Return the (X, Y) coordinate for the center point of the cell that contains the specified text.  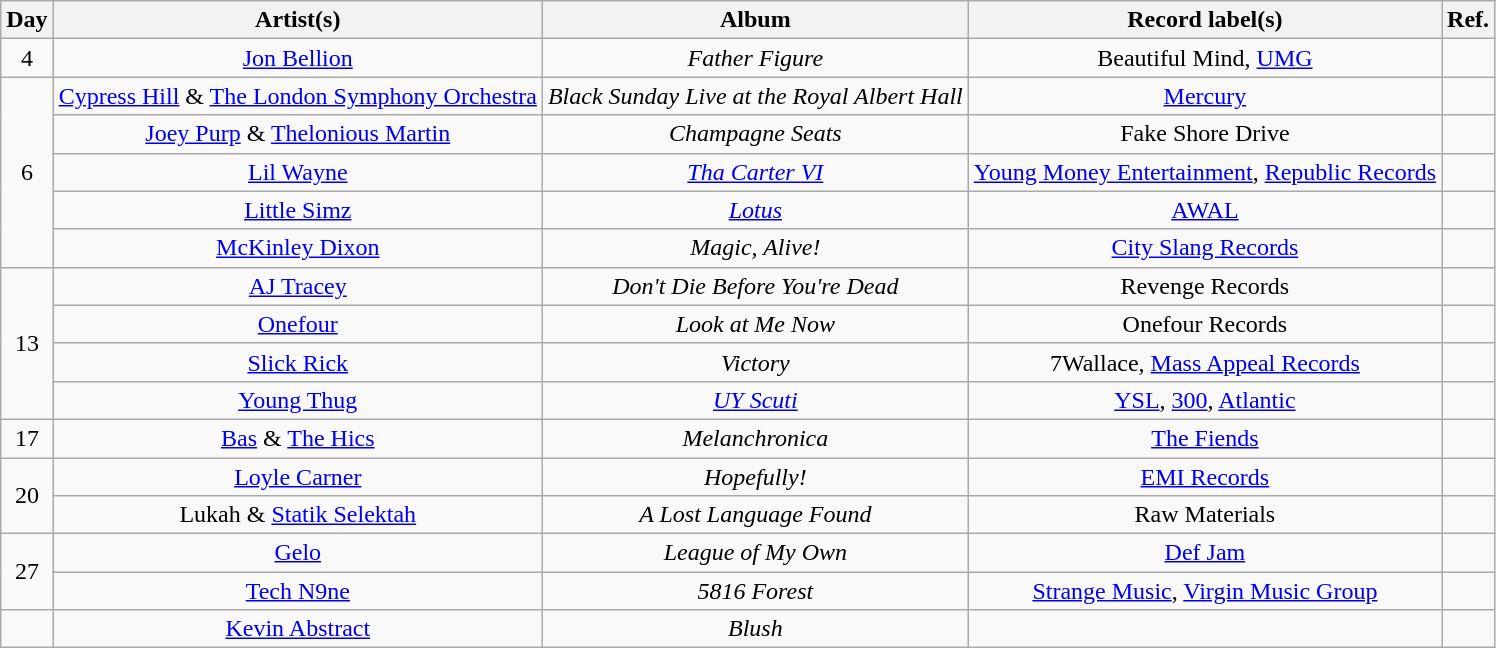
27 (27, 572)
Revenge Records (1204, 286)
Young Thug (298, 400)
EMI Records (1204, 477)
Beautiful Mind, UMG (1204, 58)
Artist(s) (298, 20)
Slick Rick (298, 362)
Don't Die Before You're Dead (755, 286)
Young Money Entertainment, Republic Records (1204, 172)
Gelo (298, 553)
Album (755, 20)
Onefour Records (1204, 324)
YSL, 300, Atlantic (1204, 400)
League of My Own (755, 553)
Ref. (1468, 20)
Joey Purp & Thelonious Martin (298, 134)
17 (27, 438)
City Slang Records (1204, 248)
7Wallace, Mass Appeal Records (1204, 362)
Magic, Alive! (755, 248)
20 (27, 496)
AWAL (1204, 210)
Hopefully! (755, 477)
Onefour (298, 324)
5816 Forest (755, 591)
Loyle Carner (298, 477)
Lil Wayne (298, 172)
Lotus (755, 210)
Record label(s) (1204, 20)
AJ Tracey (298, 286)
13 (27, 343)
Strange Music, Virgin Music Group (1204, 591)
6 (27, 172)
McKinley Dixon (298, 248)
The Fiends (1204, 438)
Fake Shore Drive (1204, 134)
Raw Materials (1204, 515)
Mercury (1204, 96)
Champagne Seats (755, 134)
Melanchronica (755, 438)
Black Sunday Live at the Royal Albert Hall (755, 96)
A Lost Language Found (755, 515)
Bas & The Hics (298, 438)
Tech N9ne (298, 591)
Blush (755, 629)
Father Figure (755, 58)
Lukah & Statik Selektah (298, 515)
Def Jam (1204, 553)
UY Scuti (755, 400)
Kevin Abstract (298, 629)
Look at Me Now (755, 324)
Cypress Hill & The London Symphony Orchestra (298, 96)
4 (27, 58)
Jon Bellion (298, 58)
Tha Carter VI (755, 172)
Day (27, 20)
Victory (755, 362)
Little Simz (298, 210)
